Capture the cell that displays the provided text and extract its [x, y] central coordinate. 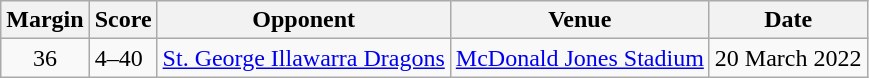
4–40 [123, 58]
Score [123, 20]
Venue [580, 20]
36 [45, 58]
McDonald Jones Stadium [580, 58]
20 March 2022 [788, 58]
Margin [45, 20]
St. George Illawarra Dragons [304, 58]
Opponent [304, 20]
Date [788, 20]
